Pinpoint the cell where the given text exists, returning its (x, y) midpoint coordinate. 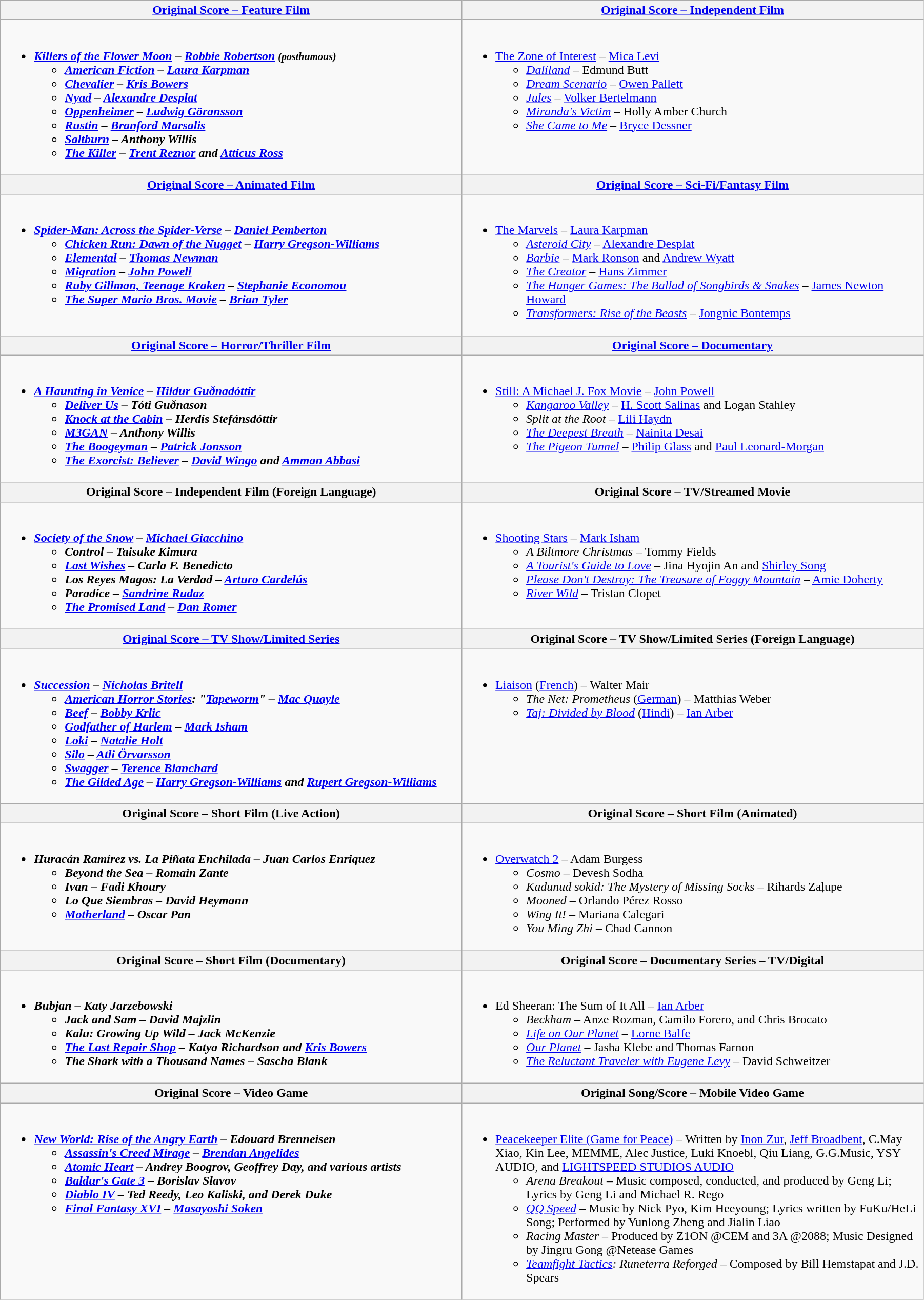
Original Score – TV Show/Limited Series (Foreign Language) (693, 639)
Original Score – Feature Film (231, 10)
Original Score – Short Film (Animated) (693, 813)
Original Score – Short Film (Live Action) (231, 813)
Original Score – Animated Film (231, 185)
Original Score – Documentary Series – TV/Digital (693, 960)
Original Score – Documentary (693, 345)
Original Song/Score – Mobile Video Game (693, 1093)
Original Score – Sci-Fi/Fantasy Film (693, 185)
Original Score – Short Film (Documentary) (231, 960)
Original Score – Independent Film (Foreign Language) (231, 492)
Original Score – TV Show/Limited Series (231, 639)
Original Score – TV/Streamed Movie (693, 492)
Original Score – Video Game (231, 1093)
Liaison (French) – Walter MairThe Net: Prometheus (German) – Matthias WeberTaj: Divided by Blood (Hindi) – Ian Arber (693, 726)
Original Score – Independent Film (693, 10)
Original Score – Horror/Thriller Film (231, 345)
